Provide the (x, y) coordinate of the cell's center where the given text is located.  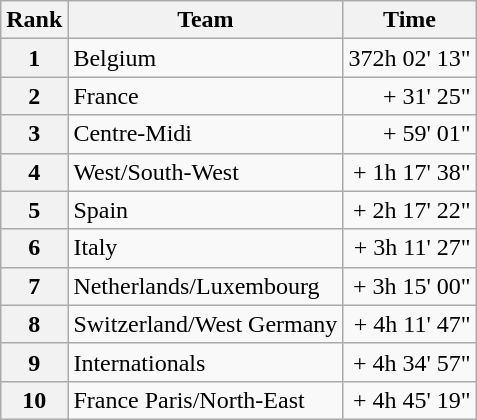
+ 3h 11' 27" (410, 248)
4 (34, 172)
10 (34, 400)
Switzerland/West Germany (206, 324)
France Paris/North-East (206, 400)
Team (206, 20)
Internationals (206, 362)
5 (34, 210)
+ 31' 25" (410, 96)
France (206, 96)
Spain (206, 210)
+ 3h 15' 00" (410, 286)
6 (34, 248)
+ 1h 17' 38" (410, 172)
+ 4h 45' 19" (410, 400)
Rank (34, 20)
+ 4h 34' 57" (410, 362)
Netherlands/Luxembourg (206, 286)
1 (34, 58)
2 (34, 96)
7 (34, 286)
Italy (206, 248)
West/South-West (206, 172)
3 (34, 134)
8 (34, 324)
+ 2h 17' 22" (410, 210)
+ 59' 01" (410, 134)
9 (34, 362)
Centre-Midi (206, 134)
Belgium (206, 58)
372h 02' 13" (410, 58)
+ 4h 11' 47" (410, 324)
Time (410, 20)
